Capture the cell that displays the provided text and extract its (X, Y) central coordinate. 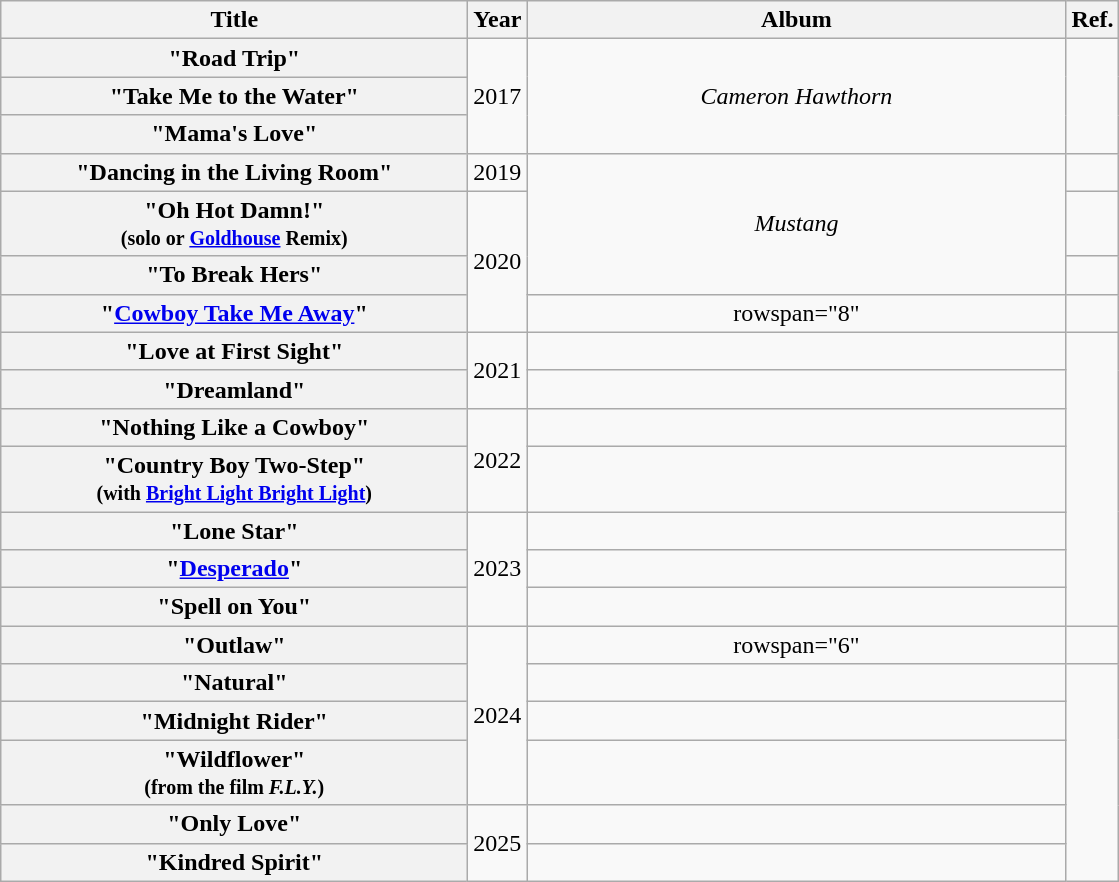
2023 (498, 569)
"Love at First Sight" (234, 351)
"To Break Hers" (234, 275)
Album (796, 20)
2020 (498, 262)
"Nothing Like a Cowboy" (234, 427)
"Desperado" (234, 569)
"Take Me to the Water" (234, 96)
"Lone Star" (234, 531)
2019 (498, 172)
2024 (498, 716)
"Outlaw" (234, 645)
"Cowboy Take Me Away" (234, 313)
2021 (498, 370)
"Country Boy Two-Step"(with Bright Light Bright Light) (234, 478)
Ref. (1092, 20)
Mustang (796, 224)
"Kindred Spirit" (234, 862)
"Midnight Rider" (234, 721)
"Dreamland" (234, 389)
"Spell on You" (234, 607)
Cameron Hawthorn (796, 96)
"Dancing in the Living Room" (234, 172)
"Road Trip" (234, 58)
"Wildflower"(from the film F.L.Y.) (234, 772)
2025 (498, 843)
rowspan="6" (796, 645)
rowspan="8" (796, 313)
2017 (498, 96)
"Natural" (234, 683)
2022 (498, 460)
Title (234, 20)
Year (498, 20)
"Oh Hot Damn!"(solo or Goldhouse Remix) (234, 224)
"Mama's Love" (234, 134)
"Only Love" (234, 824)
